Pinpoint the cell where the given text exists, returning its [X, Y] midpoint coordinate. 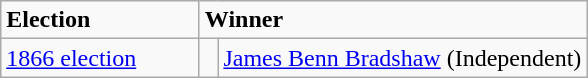
James Benn Bradshaw (Independent) [402, 58]
1866 election [100, 58]
Election [100, 20]
Winner [393, 20]
